Provide the [X, Y] coordinate of the cell's center where the given text is located.  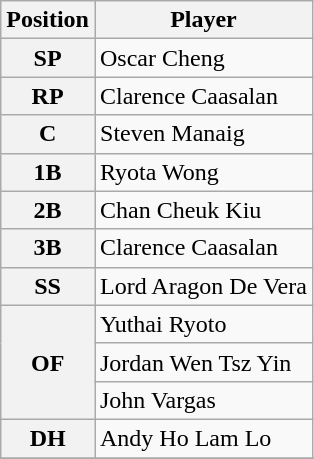
SP [48, 58]
Ryota Wong [203, 172]
Position [48, 20]
3B [48, 248]
Yuthai Ryoto [203, 324]
John Vargas [203, 400]
Player [203, 20]
Chan Cheuk Kiu [203, 210]
Jordan Wen Tsz Yin [203, 362]
SS [48, 286]
DH [48, 438]
2B [48, 210]
C [48, 134]
Oscar Cheng [203, 58]
Andy Ho Lam Lo [203, 438]
Steven Manaig [203, 134]
OF [48, 362]
RP [48, 96]
1B [48, 172]
Lord Aragon De Vera [203, 286]
